For the text-containing cell, return its midpoint in [X, Y] coordinate format. 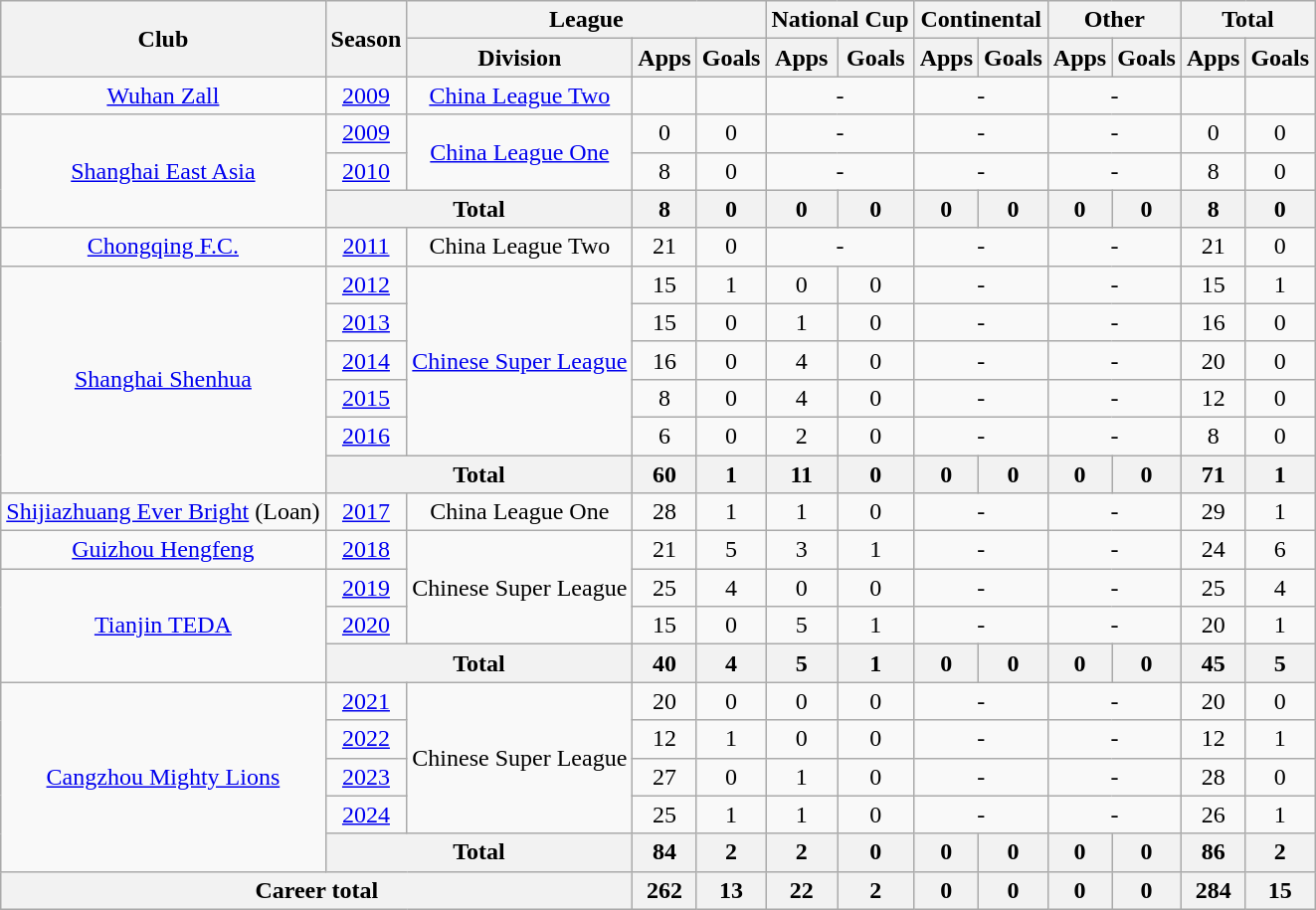
71 [1213, 474]
3 [802, 550]
2024 [366, 815]
84 [664, 852]
2016 [366, 436]
2017 [366, 512]
24 [1213, 550]
Division [519, 58]
11 [802, 474]
2023 [366, 777]
Season [366, 39]
60 [664, 474]
2014 [366, 360]
Career total [316, 890]
86 [1213, 852]
Tianjin TEDA [163, 626]
2020 [366, 626]
Club [163, 39]
45 [1213, 663]
Chongqing F.C. [163, 247]
2019 [366, 588]
262 [664, 890]
40 [664, 663]
2018 [366, 550]
Shanghai Shenhua [163, 379]
2011 [366, 247]
284 [1213, 890]
27 [664, 777]
2022 [366, 739]
Wuhan Zall [163, 95]
2015 [366, 398]
Shijiazhuang Ever Bright (Loan) [163, 512]
National Cup [840, 20]
Shanghai East Asia [163, 171]
2012 [366, 284]
13 [731, 890]
Continental [981, 20]
26 [1213, 815]
2021 [366, 701]
29 [1213, 512]
Guizhou Hengfeng [163, 550]
2013 [366, 322]
League [587, 20]
2010 [366, 171]
Cangzhou Mighty Lions [163, 777]
Other [1114, 20]
22 [802, 890]
